Scan for the cell matching the given text and deliver its [x, y] coordinate at center. 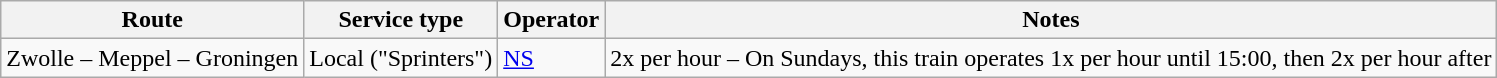
Local ("Sprinters") [401, 58]
NS [552, 58]
2x per hour – On Sundays, this train operates 1x per hour until 15:00, then 2x per hour after [1051, 58]
Service type [401, 20]
Notes [1051, 20]
Route [152, 20]
Zwolle – Meppel – Groningen [152, 58]
Operator [552, 20]
